Return (x, y) of the center of cell containing provided text 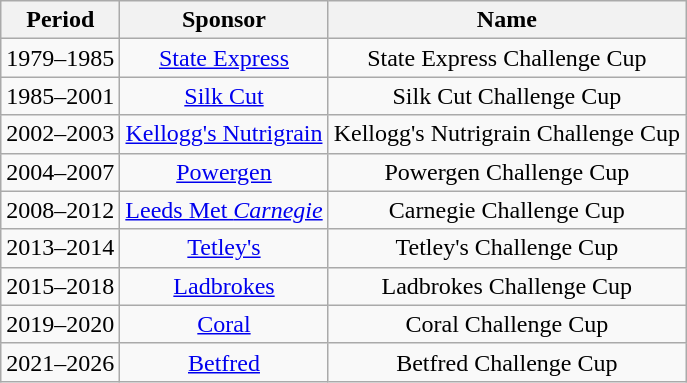
Tetley's (224, 248)
State Express Challenge Cup (506, 58)
Leeds Met Carnegie (224, 210)
Powergen Challenge Cup (506, 172)
Sponsor (224, 20)
Ladbrokes (224, 286)
Betfred Challenge Cup (506, 362)
Kellogg's Nutrigrain Challenge Cup (506, 134)
Name (506, 20)
Silk Cut Challenge Cup (506, 96)
Silk Cut (224, 96)
2008–2012 (60, 210)
2015–2018 (60, 286)
2013–2014 (60, 248)
2004–2007 (60, 172)
Betfred (224, 362)
Tetley's Challenge Cup (506, 248)
Coral (224, 324)
Powergen (224, 172)
2002–2003 (60, 134)
Coral Challenge Cup (506, 324)
1985–2001 (60, 96)
Period (60, 20)
2019–2020 (60, 324)
2021–2026 (60, 362)
Kellogg's Nutrigrain (224, 134)
Ladbrokes Challenge Cup (506, 286)
State Express (224, 58)
Carnegie Challenge Cup (506, 210)
1979–1985 (60, 58)
